Capture the cell that displays the provided text and extract its [x, y] central coordinate. 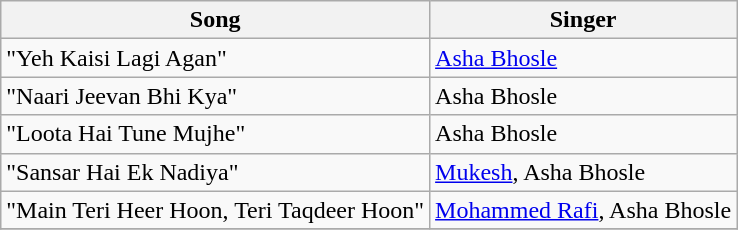
"Yeh Kaisi Lagi Agan" [216, 58]
"Loota Hai Tune Mujhe" [216, 134]
"Sansar Hai Ek Nadiya" [216, 172]
Mukesh, Asha Bhosle [584, 172]
Mohammed Rafi, Asha Bhosle [584, 210]
Singer [584, 20]
"Main Teri Heer Hoon, Teri Taqdeer Hoon" [216, 210]
"Naari Jeevan Bhi Kya" [216, 96]
Song [216, 20]
